Locate the cell with the specified text and output its [X, Y] center coordinate. 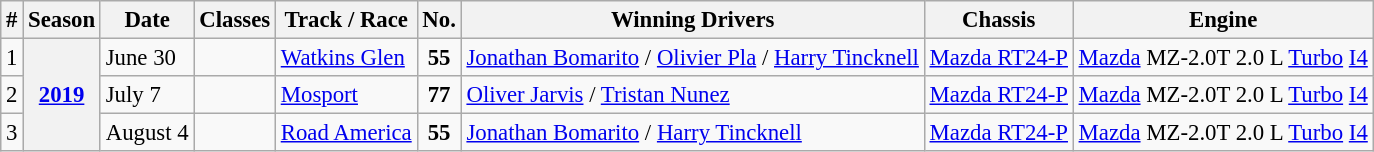
Winning Drivers [692, 20]
August 4 [147, 133]
77 [439, 95]
Classes [234, 20]
Engine [1223, 20]
3 [12, 133]
Date [147, 20]
July 7 [147, 95]
Oliver Jarvis / Tristan Nunez [692, 95]
2019 [62, 96]
June 30 [147, 58]
# [12, 20]
Mosport [346, 95]
Track / Race [346, 20]
No. [439, 20]
Road America [346, 133]
1 [12, 58]
Season [62, 20]
Chassis [998, 20]
Jonathan Bomarito / Harry Tincknell [692, 133]
Jonathan Bomarito / Olivier Pla / Harry Tincknell [692, 58]
Watkins Glen [346, 58]
2 [12, 95]
